Return the (x, y) coordinate for the center point of the cell that contains the specified text.  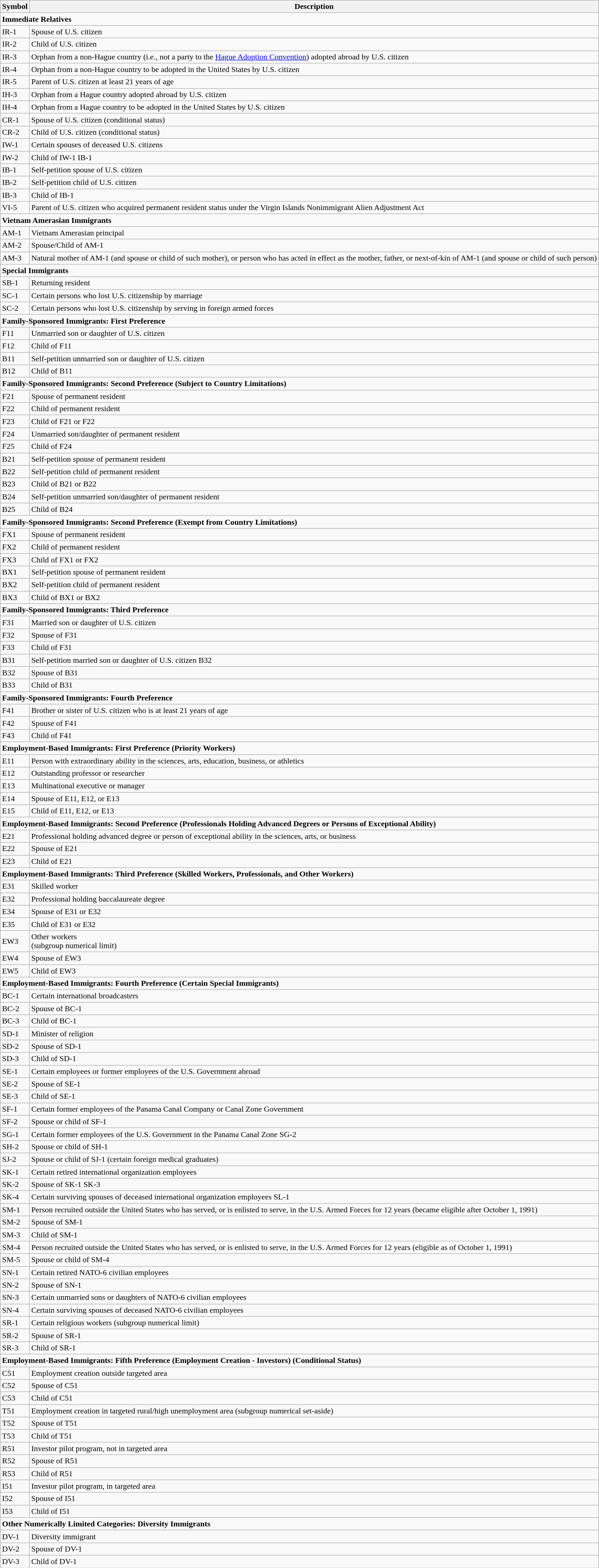
SJ-2 (15, 1159)
SR-3 (15, 1348)
IR-2 (15, 44)
Brother or sister of U.S. citizen who is at least 21 years of age (314, 710)
Symbol (15, 7)
F21 (15, 396)
Certain international broadcasters (314, 996)
Spouse or child of SJ-1 (certain foreign medical graduates) (314, 1159)
Family-Sponsored Immigrants: Second Preference (Exempt from Country Limitations) (299, 522)
R51 (15, 1448)
Child of F21 or F22 (314, 421)
Child of F31 (314, 648)
Spouse of I51 (314, 1499)
Child of SE-1 (314, 1096)
SM-4 (15, 1247)
Certain persons who lost U.S. citizenship by marriage (314, 296)
Certain employees or former employees of the U.S. Government abroad (314, 1071)
Employment-Based Immigrants: Second Preference (Professionals Holding Advanced Degrees or Persons of Exceptional Ability) (299, 824)
Unmarried son/daughter of permanent resident (314, 434)
B12 (15, 371)
AM-3 (15, 258)
EW4 (15, 958)
B23 (15, 484)
SE-1 (15, 1071)
B25 (15, 509)
SD-1 (15, 1034)
Investor pilot program, not in targeted area (314, 1448)
E12 (15, 773)
EW3 (15, 941)
SK-4 (15, 1197)
F11 (15, 333)
Investor pilot program, in targeted area (314, 1486)
Spouse of B31 (314, 673)
E14 (15, 799)
B22 (15, 472)
F32 (15, 635)
BX1 (15, 572)
Child of T51 (314, 1436)
Employment-Based Immigrants: Third Preference (Skilled Workers, Professionals, and Other Workers) (299, 874)
Spouse of T51 (314, 1423)
SC-2 (15, 308)
IR-5 (15, 82)
SC-1 (15, 296)
IB-2 (15, 183)
Certain former employees of the Panama Canal Company or Canal Zone Government (314, 1109)
Spouse of F41 (314, 723)
I53 (15, 1511)
DV-3 (15, 1561)
CR-1 (15, 120)
Spouse of E11, E12, or E13 (314, 799)
C52 (15, 1386)
Family-Sponsored Immigrants: First Preference (299, 321)
Multinational executive or manager (314, 786)
E11 (15, 761)
BC-2 (15, 1009)
Spouse of E31 or E32 (314, 911)
B21 (15, 459)
Spouse of SK-1 SK-3 (314, 1185)
Spouse of R51 (314, 1461)
Child of E11, E12, or E13 (314, 811)
Certain retired NATO-6 civilian employees (314, 1272)
Child of SR-1 (314, 1348)
IR-4 (15, 69)
SG-1 (15, 1134)
SN-4 (15, 1310)
FX3 (15, 560)
Child of U.S. citizen (conditional status) (314, 132)
SN-2 (15, 1285)
F43 (15, 735)
R53 (15, 1474)
Married son or daughter of U.S. citizen (314, 623)
E35 (15, 924)
Child of B31 (314, 685)
T53 (15, 1436)
SK-1 (15, 1172)
Certain persons who lost U.S. citizenship by serving in foreign armed forces (314, 308)
IR-1 (15, 32)
F41 (15, 710)
Child of IW-1 IB-1 (314, 158)
E21 (15, 836)
SM-3 (15, 1235)
Child of SD-1 (314, 1059)
DV-2 (15, 1549)
Child of B24 (314, 509)
E32 (15, 899)
CR-2 (15, 132)
Orphan from a Hague country adopted abroad by U.S. citizen (314, 94)
SR-1 (15, 1323)
E13 (15, 786)
IH-3 (15, 94)
Family-Sponsored Immigrants: Fourth Preference (299, 698)
FX2 (15, 547)
Child of U.S. citizen (314, 44)
SM-2 (15, 1222)
E31 (15, 886)
B32 (15, 673)
Self-petition spouse of U.S. citizen (314, 170)
Certain religious workers (subgroup numerical limit) (314, 1323)
Child of B11 (314, 371)
Orphan from a Hague country to be adopted in the United States by U.S. citizen (314, 107)
SD-2 (15, 1046)
Spouse or child of SH-1 (314, 1147)
IR-3 (15, 57)
F24 (15, 434)
E15 (15, 811)
Certain spouses of deceased U.S. citizens (314, 145)
Child of C51 (314, 1398)
IB-3 (15, 195)
SD-3 (15, 1059)
Employment-Based Immigrants: Fourth Preference (Certain Special Immigrants) (299, 983)
Other workers(subgroup numerical limit) (314, 941)
Child of FX1 or FX2 (314, 560)
Other Numerically Limited Categories: Diversity Immigrants (299, 1524)
Spouse of SN-1 (314, 1285)
SF-2 (15, 1122)
BC-3 (15, 1021)
Child of I51 (314, 1511)
Child of BC-1 (314, 1021)
Parent of U.S. citizen who acquired permanent resident status under the Virgin Islands Nonimmigrant Alien Adjustment Act (314, 208)
Immediate Relatives (299, 19)
Minister of religion (314, 1034)
Spouse of BC-1 (314, 1009)
I52 (15, 1499)
Professional holding advanced degree or person of exceptional ability in the sciences, arts, or business (314, 836)
Spouse of U.S. citizen (314, 32)
Employment creation in targeted rural/high unemployment area (subgroup numerical set-aside) (314, 1411)
EW5 (15, 971)
F31 (15, 623)
Spouse of SD-1 (314, 1046)
SB-1 (15, 283)
Description (314, 7)
VI-5 (15, 208)
Certain unmarried sons or daughters of NATO-6 civilian employees (314, 1298)
Outstanding professor or researcher (314, 773)
C53 (15, 1398)
Family-Sponsored Immigrants: Third Preference (299, 610)
SN-3 (15, 1298)
AM-2 (15, 245)
Person with extraordinary ability in the sciences, arts, education, business, or athletics (314, 761)
Child of R51 (314, 1474)
SE-2 (15, 1084)
Professional holding baccalaureate degree (314, 899)
Child of DV-1 (314, 1561)
Certain surviving spouses of deceased NATO-6 civilian employees (314, 1310)
Spouse of SE-1 (314, 1084)
BX3 (15, 597)
F12 (15, 346)
Employment-Based Immigrants: First Preference (Priority Workers) (299, 748)
Child of IB-1 (314, 195)
BC-1 (15, 996)
E22 (15, 849)
F22 (15, 409)
Self-petition unmarried son or daughter of U.S. citizen (314, 358)
Spouse of E21 (314, 849)
Spouse/Child of AM-1 (314, 245)
Spouse or child of SM-4 (314, 1260)
Self-petition child of U.S. citizen (314, 183)
T52 (15, 1423)
SM-1 (15, 1210)
Child of E21 (314, 861)
IW-2 (15, 158)
Child of E31 or E32 (314, 924)
SK-2 (15, 1185)
R52 (15, 1461)
Orphan from a non-Hague country (i.e., not a party to the Hague Adoption Convention) adopted abroad by U.S. citizen (314, 57)
Child of SM-1 (314, 1235)
E34 (15, 911)
C51 (15, 1373)
Child of BX1 or BX2 (314, 597)
Certain retired international organization employees (314, 1172)
Child of F24 (314, 446)
F33 (15, 648)
AM-1 (15, 233)
Diversity immigrant (314, 1536)
SM-5 (15, 1260)
I51 (15, 1486)
Orphan from a non-Hague country to be adopted in the United States by U.S. citizen (314, 69)
Certain surviving spouses of deceased international organization employees SL-1 (314, 1197)
Child of EW3 (314, 971)
SR-2 (15, 1335)
Spouse of SM-1 (314, 1222)
B31 (15, 660)
Child of F41 (314, 735)
SN-1 (15, 1272)
Spouse of EW3 (314, 958)
B24 (15, 497)
SE-3 (15, 1096)
Parent of U.S. citizen at least 21 years of age (314, 82)
B33 (15, 685)
Certain former employees of the U.S. Government in the Panama Canal Zone SG-2 (314, 1134)
Skilled worker (314, 886)
F23 (15, 421)
F25 (15, 446)
DV-1 (15, 1536)
Self-petition unmarried son/daughter of permanent resident (314, 497)
IH-4 (15, 107)
Spouse of C51 (314, 1386)
Vietnam Amerasian principal (314, 233)
Self-petition married son or daughter of U.S. citizen B32 (314, 660)
Spouse of SR-1 (314, 1335)
Special Immigrants (299, 270)
FX1 (15, 534)
B11 (15, 358)
Spouse of U.S. citizen (conditional status) (314, 120)
Spouse of DV-1 (314, 1549)
Spouse of F31 (314, 635)
Family-Sponsored Immigrants: Second Preference (Subject to Country Limitations) (299, 384)
IB-1 (15, 170)
E23 (15, 861)
F42 (15, 723)
BX2 (15, 585)
Unmarried son or daughter of U.S. citizen (314, 333)
Child of B21 or B22 (314, 484)
Employment creation outside targeted area (314, 1373)
Employment-Based Immigrants: Fifth Preference (Employment Creation - Investors) (Conditional Status) (299, 1360)
Vietnam Amerasian Immigrants (299, 220)
IW-1 (15, 145)
SF-1 (15, 1109)
SH-2 (15, 1147)
T51 (15, 1411)
Returning resident (314, 283)
Spouse or child of SF-1 (314, 1122)
Child of F11 (314, 346)
